Search for the cell housing the specified text and yield its (X, Y) center coordinate. 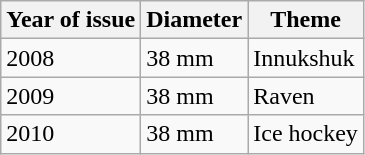
Innukshuk (306, 58)
2008 (71, 58)
2009 (71, 96)
Raven (306, 96)
2010 (71, 134)
Year of issue (71, 20)
Diameter (194, 20)
Ice hockey (306, 134)
Theme (306, 20)
